Output the (X, Y) coordinate of the center of the cell containing the given text.  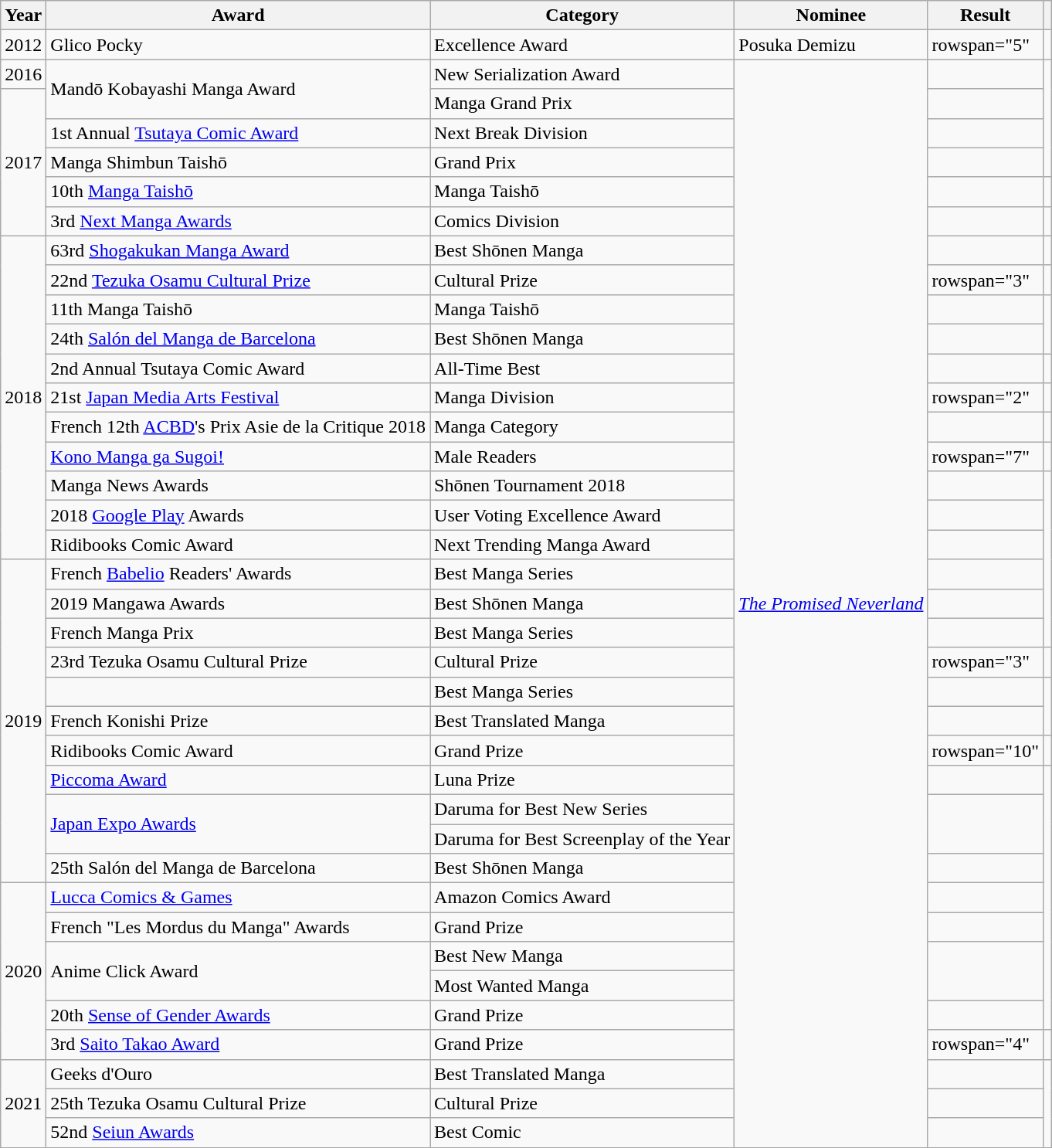
25th Salón del Manga de Barcelona (238, 868)
Result (986, 15)
Manga Category (582, 427)
rowspan="7" (986, 457)
2020 (23, 971)
23rd Tezuka Osamu Cultural Prize (238, 662)
Grand Prix (582, 162)
Best New Manga (582, 956)
10th Manga Taishō (238, 192)
2018 Google Play Awards (238, 515)
All-Time Best (582, 369)
Mandō Kobayashi Manga Award (238, 89)
rowspan="10" (986, 750)
2017 (23, 162)
Manga Division (582, 398)
French "Les Mordus du Manga" Awards (238, 927)
Kono Manga ga Sugoi! (238, 457)
rowspan="5" (986, 45)
Nominee (831, 15)
Luna Prize (582, 779)
21st Japan Media Arts Festival (238, 398)
Amazon Comics Award (582, 898)
2018 (23, 397)
3rd Saito Takao Award (238, 1044)
52nd Seiun Awards (238, 1133)
New Serialization Award (582, 74)
Next Trending Manga Award (582, 545)
rowspan="4" (986, 1044)
2012 (23, 45)
1st Annual Tsutaya Comic Award (238, 133)
3rd Next Manga Awards (238, 221)
2021 (23, 1103)
French 12th ACBD's Prix Asie de la Critique 2018 (238, 427)
11th Manga Taishō (238, 309)
63rd Shogakukan Manga Award (238, 250)
Posuka Demizu (831, 45)
Manga Grand Prix (582, 104)
Glico Pocky (238, 45)
Best Comic (582, 1133)
French Konishi Prize (238, 721)
Category (582, 15)
20th Sense of Gender Awards (238, 1015)
Manga Shimbun Taishō (238, 162)
Lucca Comics & Games (238, 898)
Most Wanted Manga (582, 986)
2nd Annual Tsutaya Comic Award (238, 369)
Next Break Division (582, 133)
Male Readers (582, 457)
Daruma for Best Screenplay of the Year (582, 838)
rowspan="2" (986, 398)
The Promised Neverland (831, 603)
Excellence Award (582, 45)
2019 (23, 722)
Manga News Awards (238, 486)
2019 Mangawa Awards (238, 603)
Daruma for Best New Series (582, 809)
Year (23, 15)
24th Salón del Manga de Barcelona (238, 338)
22nd Tezuka Osamu Cultural Prize (238, 280)
Geeks d'Ouro (238, 1074)
Shōnen Tournament 2018 (582, 486)
Piccoma Award (238, 779)
Anime Click Award (238, 971)
2016 (23, 74)
French Babelio Readers' Awards (238, 574)
Comics Division (582, 221)
Award (238, 15)
Japan Expo Awards (238, 824)
User Voting Excellence Award (582, 515)
French Manga Prix (238, 633)
25th Tezuka Osamu Cultural Prize (238, 1103)
